Provide the (x, y) coordinate of the cell's center where the given text is located.  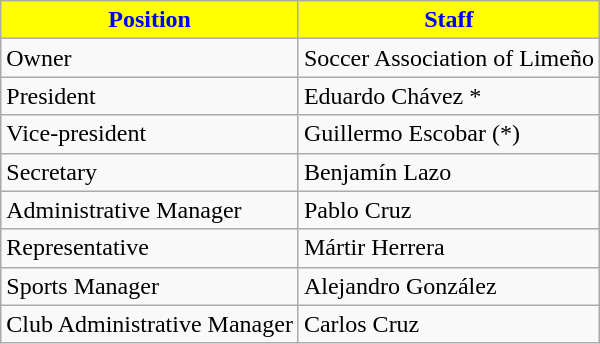
Staff (448, 20)
Eduardo Chávez * (448, 96)
Carlos Cruz (448, 324)
Mártir Herrera (448, 248)
Club Administrative Manager (150, 324)
Secretary (150, 172)
President (150, 96)
Benjamín Lazo (448, 172)
Vice-president (150, 134)
Administrative Manager (150, 210)
Soccer Association of Limeño (448, 58)
Representative (150, 248)
Sports Manager (150, 286)
Alejandro González (448, 286)
Pablo Cruz (448, 210)
Owner (150, 58)
Position (150, 20)
Guillermo Escobar (*) (448, 134)
